Locate the cell with the specified text and output its (x, y) center coordinate. 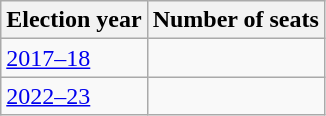
Election year (74, 20)
2022–23 (74, 96)
2017–18 (74, 58)
Number of seats (236, 20)
